Identify which cell holds the provided text, then report its (X, Y) central coordinate. 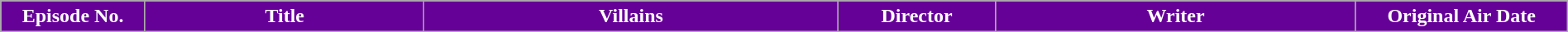
Original Air Date (1461, 16)
Title (284, 16)
Writer (1176, 16)
Director (916, 16)
Episode No. (73, 16)
Villains (631, 16)
